Locate the cell with the specified text and output its [X, Y] center coordinate. 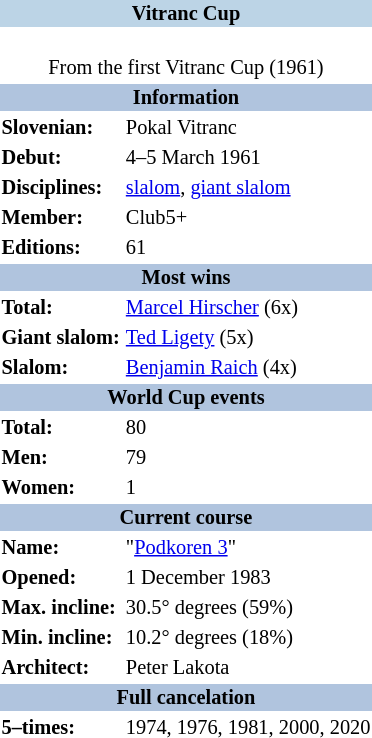
Women: [60, 488]
Vitranc Cup [186, 14]
Full cancelation [186, 698]
Min. incline: [60, 638]
World Cup events [186, 398]
Ted Ligety (5x) [248, 338]
Peter Lakota [248, 668]
4–5 March 1961 [248, 158]
Max. incline: [60, 608]
Debut: [60, 158]
From the first Vitranc Cup (1961) [186, 56]
Pokal Vitranc [248, 128]
Club5+ [248, 218]
Men: [60, 458]
Slalom: [60, 368]
1 December 1983 [248, 578]
Most wins [186, 278]
slalom, giant slalom [248, 188]
Marcel Hirscher (6x) [248, 308]
"Podkoren 3" [248, 548]
Information [186, 98]
Disciplines: [60, 188]
80 [248, 428]
Opened: [60, 578]
30.5° degrees (59%) [248, 608]
61 [248, 248]
Current course [186, 518]
1 [248, 488]
Giant slalom: [60, 338]
Name: [60, 548]
Architect: [60, 668]
10.2° degrees (18%) [248, 638]
79 [248, 458]
Member: [60, 218]
Benjamin Raich (4x) [248, 368]
Editions: [60, 248]
Slovenian: [60, 128]
